Locate the cell with the specified text and output its [X, Y] center coordinate. 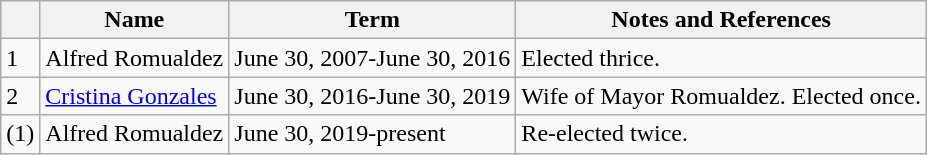
June 30, 2016-June 30, 2019 [372, 96]
June 30, 2007-June 30, 2016 [372, 58]
Wife of Mayor Romualdez. Elected once. [722, 96]
(1) [20, 134]
Term [372, 20]
Notes and References [722, 20]
Re-elected twice. [722, 134]
June 30, 2019-present [372, 134]
Cristina Gonzales [134, 96]
2 [20, 96]
Name [134, 20]
Elected thrice. [722, 58]
1 [20, 58]
